Return [x, y] of the center of cell containing provided text 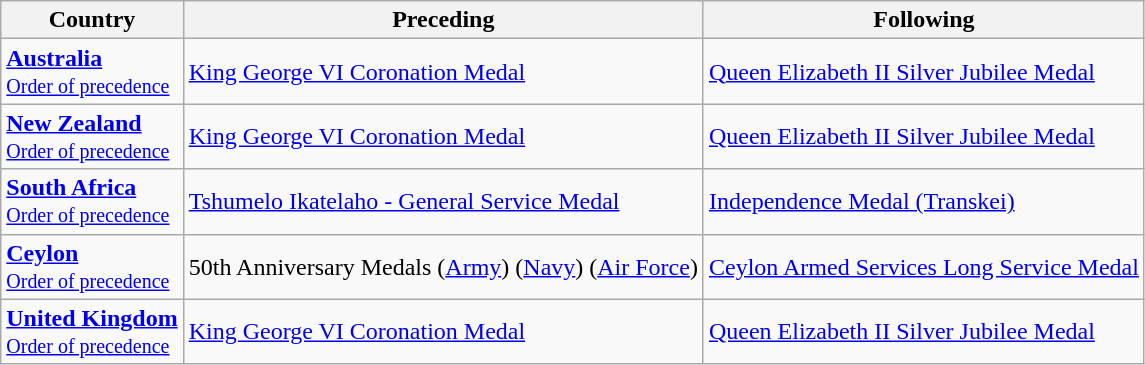
Independence Medal (Transkei) [924, 202]
Country [92, 20]
50th Anniversary Medals (Army) (Navy) (Air Force) [443, 266]
United KingdomOrder of precedence [92, 332]
Tshumelo Ikatelaho - General Service Medal [443, 202]
South AfricaOrder of precedence [92, 202]
New ZealandOrder of precedence [92, 136]
CeylonOrder of precedence [92, 266]
Ceylon Armed Services Long Service Medal [924, 266]
Preceding [443, 20]
Following [924, 20]
AustraliaOrder of precedence [92, 72]
